Output the [x, y] coordinate of the center of the cell containing the given text.  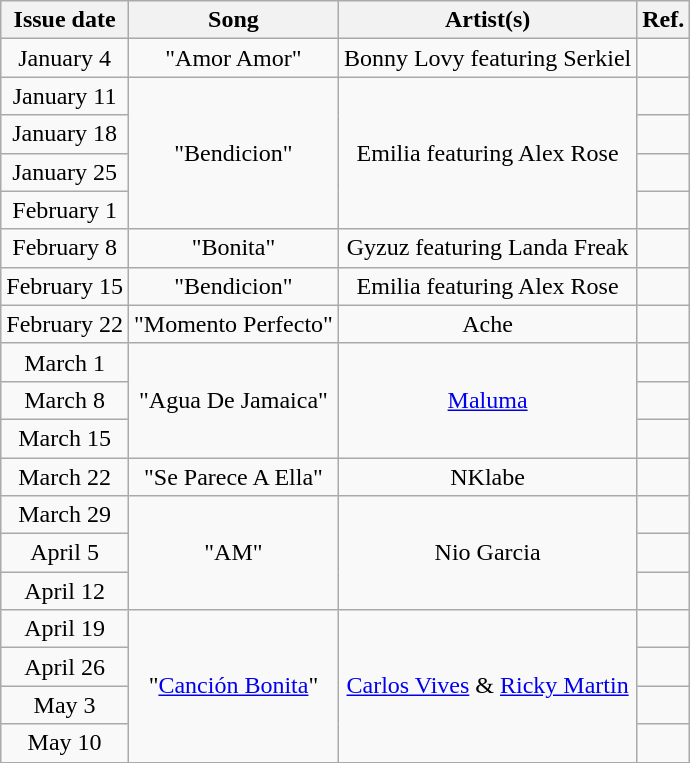
Gyzuz featuring Landa Freak [487, 248]
Song [233, 20]
Artist(s) [487, 20]
February 15 [65, 286]
"Canción Bonita" [233, 686]
April 5 [65, 553]
February 1 [65, 210]
Nio Garcia [487, 553]
February 8 [65, 248]
January 11 [65, 96]
Issue date [65, 20]
"Agua De Jamaica" [233, 400]
"Momento Perfecto" [233, 324]
January 4 [65, 58]
January 25 [65, 172]
Ache [487, 324]
March 22 [65, 477]
April 12 [65, 591]
Carlos Vives & Ricky Martin [487, 686]
March 29 [65, 515]
Ref. [664, 20]
"Se Parece A Ella" [233, 477]
"AM" [233, 553]
March 8 [65, 400]
Bonny Lovy featuring Serkiel [487, 58]
March 15 [65, 438]
"Bonita" [233, 248]
April 19 [65, 629]
"Amor Amor" [233, 58]
January 18 [65, 134]
Maluma [487, 400]
April 26 [65, 667]
March 1 [65, 362]
May 3 [65, 705]
February 22 [65, 324]
May 10 [65, 743]
NKlabe [487, 477]
